Output the [X, Y] coordinate of the center of the cell containing the given text.  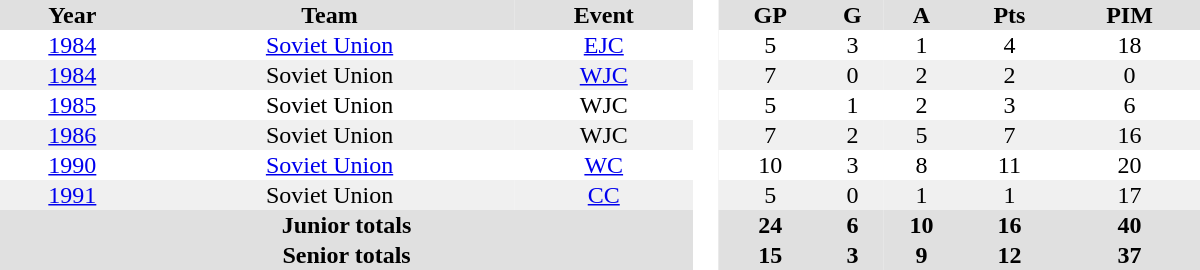
20 [1130, 165]
37 [1130, 255]
40 [1130, 225]
A [922, 15]
11 [1010, 165]
9 [922, 255]
PIM [1130, 15]
G [853, 15]
4 [1010, 45]
18 [1130, 45]
EJC [604, 45]
Year [72, 15]
1991 [72, 195]
1990 [72, 165]
Event [604, 15]
12 [1010, 255]
GP [770, 15]
Junior totals [346, 225]
8 [922, 165]
24 [770, 225]
15 [770, 255]
17 [1130, 195]
Team [330, 15]
Senior totals [346, 255]
Pts [1010, 15]
1986 [72, 135]
CC [604, 195]
WC [604, 165]
1985 [72, 105]
